Extract the [x, y] coordinate from the center of the cell holding the provided text.  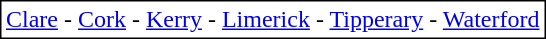
Clare - Cork - Kerry - Limerick - Tipperary - Waterford [272, 19]
